Output the [x, y] coordinate of the center of the cell containing the given text.  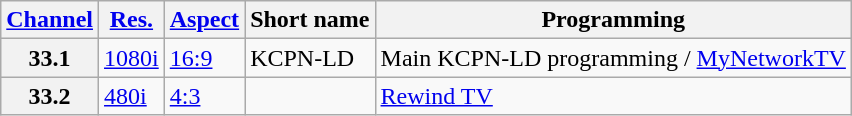
KCPN-LD [310, 58]
Channel [50, 20]
480i [132, 96]
1080i [132, 58]
Main KCPN-LD programming / MyNetworkTV [613, 58]
16:9 [204, 58]
33.1 [50, 58]
Programming [613, 20]
Aspect [204, 20]
4:3 [204, 96]
Rewind TV [613, 96]
Res. [132, 20]
Short name [310, 20]
33.2 [50, 96]
